Extract the [X, Y] coordinate from the center of the cell holding the provided text.  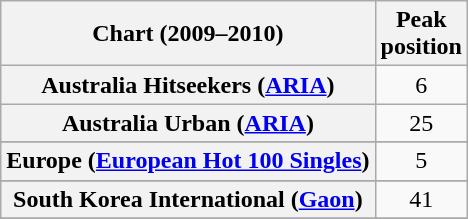
41 [421, 199]
Australia Hitseekers (ARIA) [188, 85]
Chart (2009–2010) [188, 34]
South Korea International (Gaon) [188, 199]
Peakposition [421, 34]
6 [421, 85]
Europe (European Hot 100 Singles) [188, 161]
Australia Urban (ARIA) [188, 123]
5 [421, 161]
25 [421, 123]
